Return [X, Y] of the center of cell containing provided text 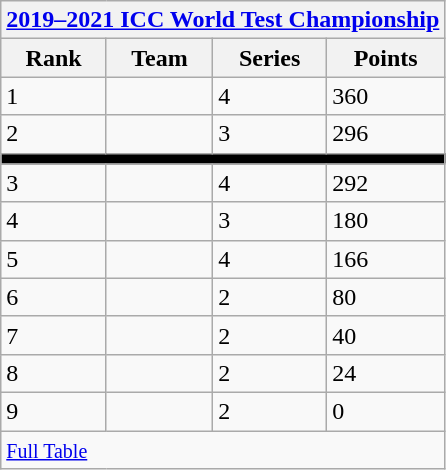
80 [386, 297]
180 [386, 221]
360 [386, 96]
24 [386, 373]
Team [159, 58]
1 [54, 96]
296 [386, 134]
Points [386, 58]
Rank [54, 58]
166 [386, 259]
292 [386, 183]
9 [54, 411]
2019–2021 ICC World Test Championship [223, 20]
0 [386, 411]
8 [54, 373]
7 [54, 335]
Full Table [223, 449]
Series [270, 58]
40 [386, 335]
6 [54, 297]
5 [54, 259]
